Pinpoint the cell where the given text exists, returning its (X, Y) midpoint coordinate. 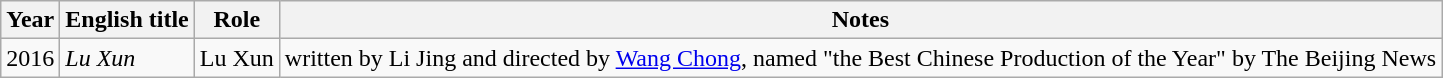
2016 (30, 58)
Year (30, 20)
Role (236, 20)
written by Li Jing and directed by Wang Chong, named "the Best Chinese Production of the Year" by The Beijing News (860, 58)
English title (127, 20)
Notes (860, 20)
